Detect which cell encompasses the target text, then output its (X, Y) center coordinate. 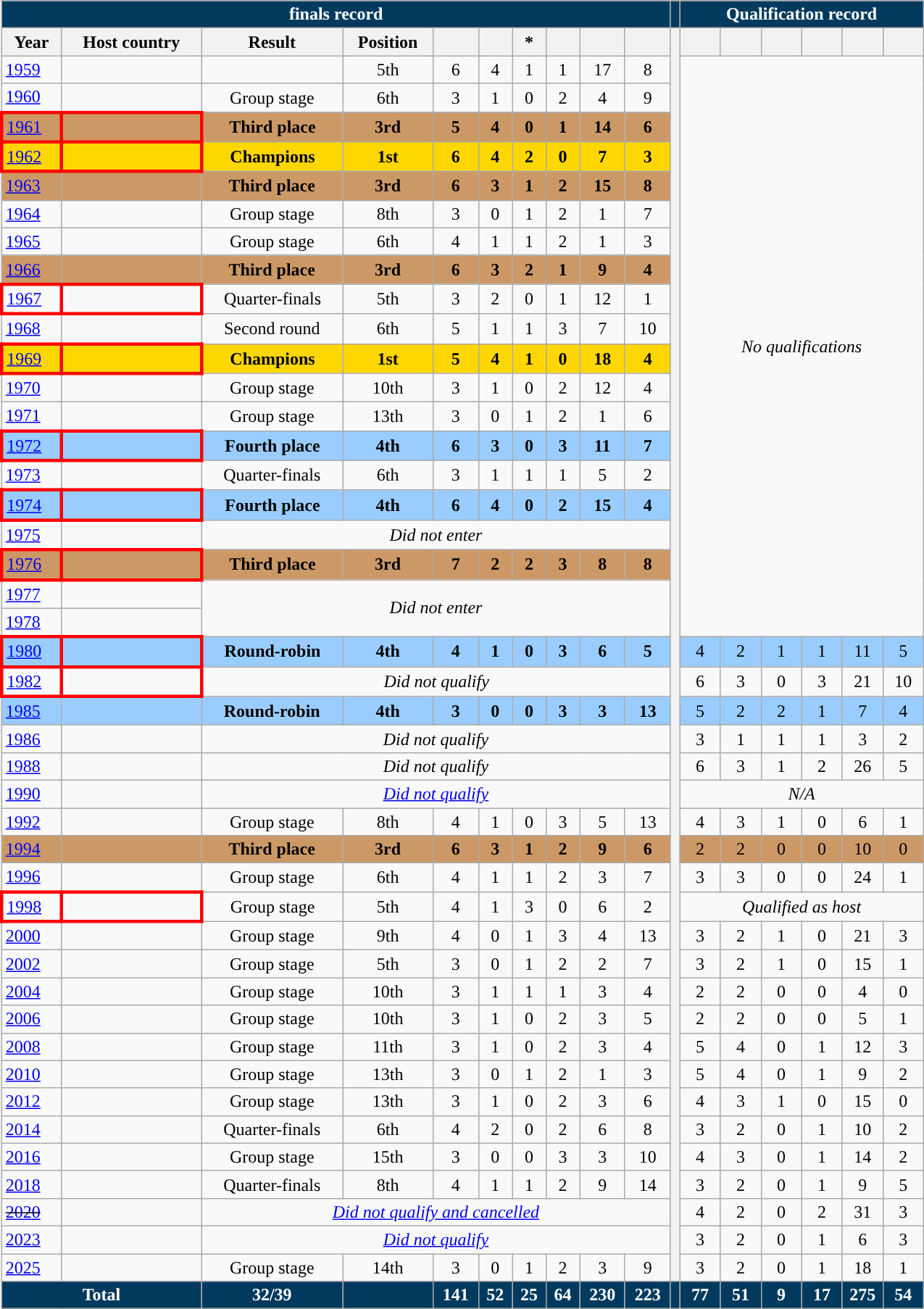
1974 (32, 504)
1971 (32, 417)
64 (562, 1295)
1977 (32, 594)
1985 (32, 711)
26 (862, 766)
1992 (32, 821)
275 (862, 1295)
52 (496, 1295)
1964 (32, 214)
finals record (336, 14)
1976 (32, 564)
1996 (32, 878)
2014 (32, 1129)
1998 (32, 906)
1973 (32, 475)
2025 (32, 1268)
1986 (32, 739)
2016 (32, 1157)
Result (272, 42)
1967 (32, 299)
1970 (32, 388)
2010 (32, 1074)
1975 (32, 535)
2002 (32, 964)
1994 (32, 849)
1961 (32, 126)
51 (741, 1295)
Total (101, 1295)
1959 (32, 70)
1968 (32, 329)
1960 (32, 98)
141 (455, 1295)
14th (388, 1268)
2018 (32, 1184)
25 (529, 1295)
2023 (32, 1239)
32/39 (272, 1295)
1982 (32, 681)
2000 (32, 936)
Second round (272, 329)
24 (862, 878)
2006 (32, 1019)
1988 (32, 766)
2008 (32, 1047)
1965 (32, 241)
2020 (32, 1212)
11th (388, 1047)
1972 (32, 445)
1966 (32, 270)
9th (388, 936)
Qualification record (802, 14)
15th (388, 1157)
54 (903, 1295)
230 (603, 1295)
Position (388, 42)
77 (700, 1295)
2012 (32, 1102)
1980 (32, 652)
* (529, 42)
Host country (132, 42)
1963 (32, 186)
31 (862, 1212)
223 (648, 1295)
Qualified as host (802, 906)
No qualifications (802, 346)
2004 (32, 992)
1990 (32, 794)
Year (32, 42)
Did not qualify and cancelled (436, 1212)
N/A (802, 794)
1978 (32, 623)
1962 (32, 157)
1969 (32, 358)
